Determine the [x, y] coordinate at the center of the cell enclosing the given text.  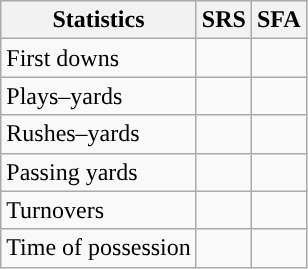
First downs [99, 58]
Turnovers [99, 210]
Statistics [99, 20]
Passing yards [99, 172]
SFA [278, 20]
Time of possession [99, 248]
SRS [224, 20]
Rushes–yards [99, 134]
Plays–yards [99, 96]
